Provide the (x, y) coordinate of the cell's center where the given text is located.  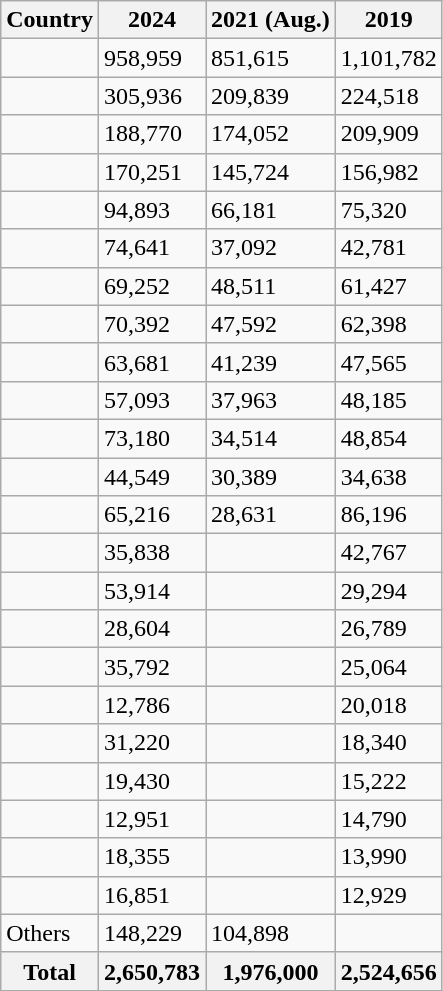
35,792 (152, 667)
2024 (152, 20)
94,893 (152, 210)
12,951 (152, 819)
48,185 (388, 400)
65,216 (152, 515)
19,430 (152, 781)
74,641 (152, 248)
61,427 (388, 286)
26,789 (388, 629)
209,909 (388, 134)
34,514 (271, 438)
37,963 (271, 400)
305,936 (152, 96)
63,681 (152, 362)
148,229 (152, 933)
2021 (Aug.) (271, 20)
156,982 (388, 172)
209,839 (271, 96)
1,976,000 (271, 971)
31,220 (152, 743)
75,320 (388, 210)
28,631 (271, 515)
851,615 (271, 58)
28,604 (152, 629)
42,781 (388, 248)
Country (50, 20)
48,854 (388, 438)
25,064 (388, 667)
53,914 (152, 591)
1,101,782 (388, 58)
62,398 (388, 324)
145,724 (271, 172)
2,650,783 (152, 971)
86,196 (388, 515)
42,767 (388, 553)
35,838 (152, 553)
70,392 (152, 324)
37,092 (271, 248)
2019 (388, 20)
29,294 (388, 591)
Others (50, 933)
224,518 (388, 96)
2,524,656 (388, 971)
34,638 (388, 477)
47,565 (388, 362)
12,929 (388, 895)
20,018 (388, 705)
47,592 (271, 324)
188,770 (152, 134)
14,790 (388, 819)
66,181 (271, 210)
41,239 (271, 362)
15,222 (388, 781)
12,786 (152, 705)
174,052 (271, 134)
44,549 (152, 477)
73,180 (152, 438)
13,990 (388, 857)
104,898 (271, 933)
18,355 (152, 857)
30,389 (271, 477)
Total (50, 971)
69,252 (152, 286)
57,093 (152, 400)
170,251 (152, 172)
16,851 (152, 895)
18,340 (388, 743)
958,959 (152, 58)
48,511 (271, 286)
